Find where the given text appears and provide that cell's center as [x, y] coordinate. 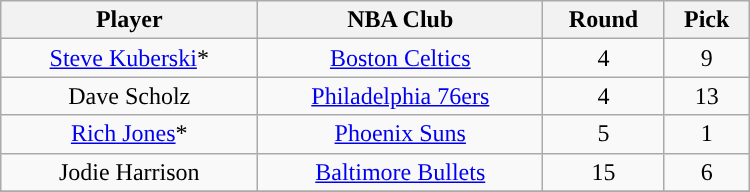
Rich Jones* [130, 134]
NBA Club [400, 20]
Philadelphia 76ers [400, 96]
9 [706, 58]
1 [706, 134]
Dave Scholz [130, 96]
Round [604, 20]
Baltimore Bullets [400, 172]
Jodie Harrison [130, 172]
Boston Celtics [400, 58]
5 [604, 134]
Phoenix Suns [400, 134]
13 [706, 96]
6 [706, 172]
Pick [706, 20]
Steve Kuberski* [130, 58]
Player [130, 20]
15 [604, 172]
